Identify which cell holds the provided text, then report its [x, y] central coordinate. 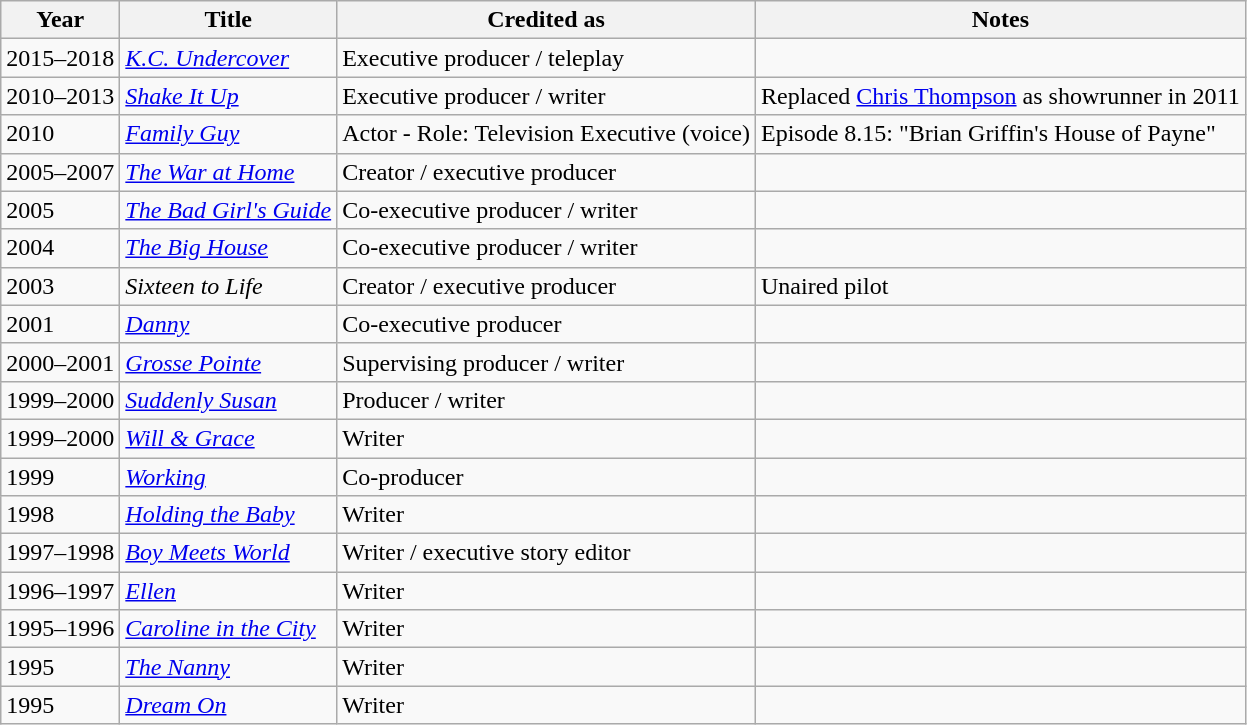
Shake It Up [228, 96]
Co-executive producer [546, 324]
2004 [60, 248]
2003 [60, 286]
Will & Grace [228, 438]
The Bad Girl's Guide [228, 210]
Notes [1000, 20]
1998 [60, 515]
K.C. Undercover [228, 58]
Dream On [228, 705]
Actor - Role: Television Executive (voice) [546, 134]
Grosse Pointe [228, 362]
2010–2013 [60, 96]
Sixteen to Life [228, 286]
Title [228, 20]
Family Guy [228, 134]
Writer / executive story editor [546, 553]
Executive producer / writer [546, 96]
2005–2007 [60, 172]
1996–1997 [60, 591]
Suddenly Susan [228, 400]
Executive producer / teleplay [546, 58]
Danny [228, 324]
Unaired pilot [1000, 286]
Credited as [546, 20]
Producer / writer [546, 400]
Ellen [228, 591]
2005 [60, 210]
2015–2018 [60, 58]
Caroline in the City [228, 629]
The War at Home [228, 172]
2010 [60, 134]
Year [60, 20]
Supervising producer / writer [546, 362]
Holding the Baby [228, 515]
Boy Meets World [228, 553]
The Nanny [228, 667]
The Big House [228, 248]
Co-producer [546, 477]
Working [228, 477]
1997–1998 [60, 553]
2001 [60, 324]
Replaced Chris Thompson as showrunner in 2011 [1000, 96]
1995–1996 [60, 629]
Episode 8.15: "Brian Griffin's House of Payne" [1000, 134]
2000–2001 [60, 362]
1999 [60, 477]
